Identify which cell holds the provided text, then report its [x, y] central coordinate. 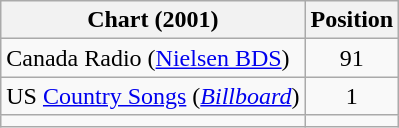
Canada Radio (Nielsen BDS) [153, 58]
Position [352, 20]
1 [352, 96]
Chart (2001) [153, 20]
US Country Songs (Billboard) [153, 96]
91 [352, 58]
